Find where the given text appears and provide that cell's center as [x, y] coordinate. 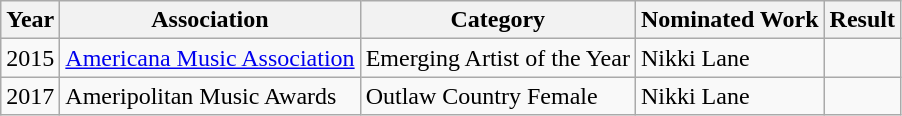
Association [210, 20]
Emerging Artist of the Year [498, 58]
Year [30, 20]
Result [862, 20]
Ameripolitan Music Awards [210, 96]
Category [498, 20]
2015 [30, 58]
2017 [30, 96]
Outlaw Country Female [498, 96]
Americana Music Association [210, 58]
Nominated Work [730, 20]
